Identify which cell holds the provided text, then report its (X, Y) central coordinate. 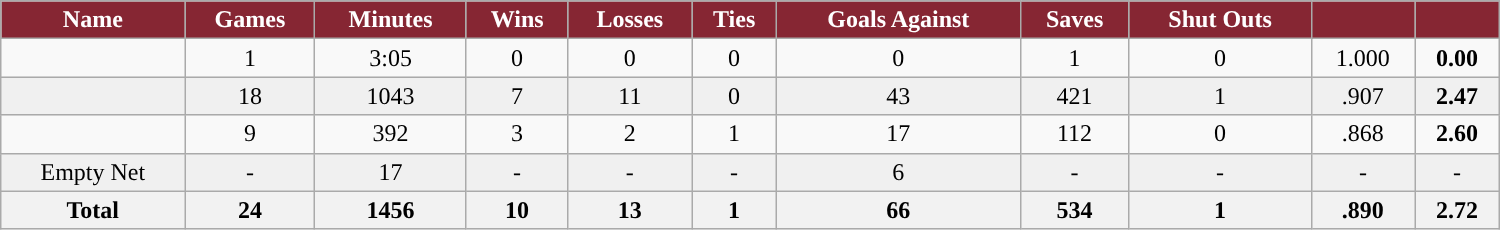
Empty Net (93, 172)
2 (630, 134)
24 (250, 210)
2.72 (1458, 210)
18 (250, 96)
10 (517, 210)
Total (93, 210)
Games (250, 20)
66 (899, 210)
2.47 (1458, 96)
1043 (390, 96)
421 (1074, 96)
534 (1074, 210)
.890 (1363, 210)
Goals Against (899, 20)
7 (517, 96)
6 (899, 172)
Ties (734, 20)
43 (899, 96)
9 (250, 134)
13 (630, 210)
11 (630, 96)
112 (1074, 134)
392 (390, 134)
1.000 (1363, 58)
Shut Outs (1220, 20)
3 (517, 134)
Losses (630, 20)
1456 (390, 210)
Name (93, 20)
Wins (517, 20)
.907 (1363, 96)
Minutes (390, 20)
2.60 (1458, 134)
0.00 (1458, 58)
3:05 (390, 58)
.868 (1363, 134)
Saves (1074, 20)
